Find where the given text appears and provide that cell's center as [X, Y] coordinate. 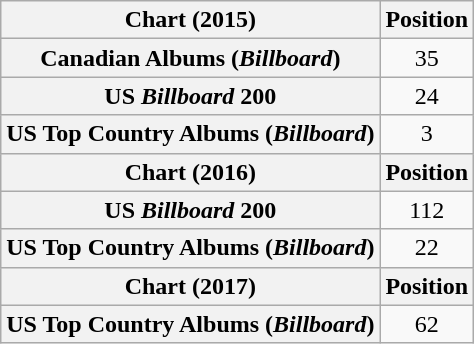
3 [427, 134]
Chart (2015) [190, 20]
22 [427, 248]
Chart (2017) [190, 286]
Canadian Albums (Billboard) [190, 58]
62 [427, 324]
24 [427, 96]
112 [427, 210]
Chart (2016) [190, 172]
35 [427, 58]
